Output the (X, Y) coordinate of the center of the cell containing the given text.  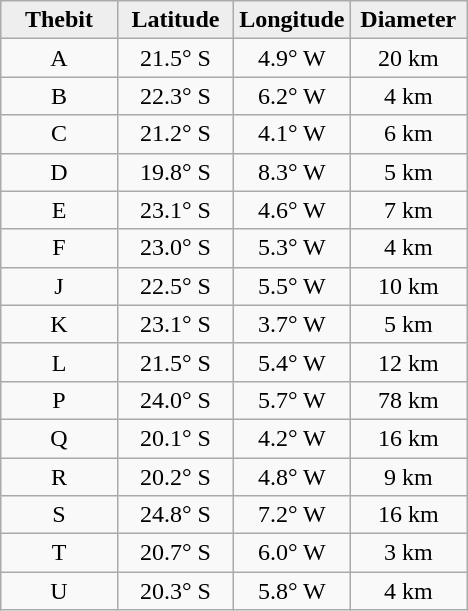
Longitude (292, 20)
20 km (408, 58)
Q (59, 438)
K (59, 324)
S (59, 515)
4.1° W (292, 134)
23.0° S (175, 248)
8.3° W (292, 172)
24.0° S (175, 400)
20.1° S (175, 438)
20.7° S (175, 553)
3.7° W (292, 324)
20.2° S (175, 477)
T (59, 553)
7 km (408, 210)
5.4° W (292, 362)
22.3° S (175, 96)
21.2° S (175, 134)
U (59, 591)
Diameter (408, 20)
3 km (408, 553)
Thebit (59, 20)
Latitude (175, 20)
6.0° W (292, 553)
E (59, 210)
19.8° S (175, 172)
5.5° W (292, 286)
24.8° S (175, 515)
6 km (408, 134)
7.2° W (292, 515)
F (59, 248)
5.7° W (292, 400)
R (59, 477)
20.3° S (175, 591)
9 km (408, 477)
5.8° W (292, 591)
4.2° W (292, 438)
J (59, 286)
C (59, 134)
4.9° W (292, 58)
10 km (408, 286)
4.8° W (292, 477)
A (59, 58)
5.3° W (292, 248)
D (59, 172)
6.2° W (292, 96)
B (59, 96)
12 km (408, 362)
22.5° S (175, 286)
L (59, 362)
4.6° W (292, 210)
78 km (408, 400)
P (59, 400)
